Extract the (x, y) coordinate from the center of the cell holding the provided text.  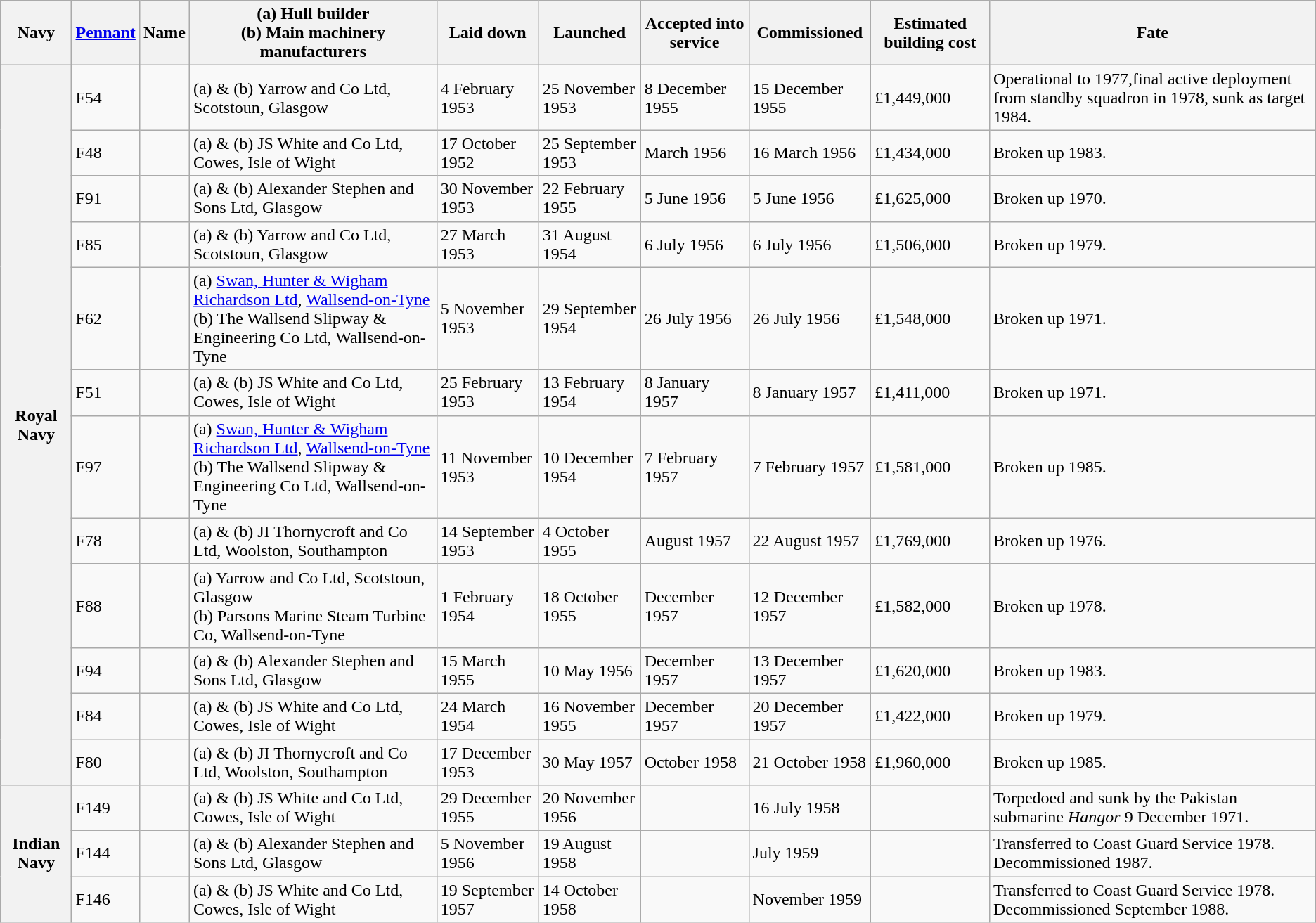
F97 (105, 467)
10 May 1956 (589, 671)
13 December 1957 (810, 671)
12 December 1957 (810, 606)
F94 (105, 671)
15 December 1955 (810, 98)
4 February 1953 (488, 98)
F51 (105, 392)
15 March 1955 (488, 671)
(a) Hull builder(b) Main machinery manufacturers (313, 33)
Navy (37, 33)
25 February 1953 (488, 392)
Name (164, 33)
£1,769,000 (931, 541)
F85 (105, 245)
Laid down (488, 33)
F62 (105, 318)
October 1958 (695, 762)
F84 (105, 716)
25 November 1953 (589, 98)
March 1956 (695, 153)
F48 (105, 153)
1 February 1954 (488, 606)
16 November 1955 (589, 716)
29 December 1955 (488, 808)
Transferred to Coast Guard Service 1978. Decommissioned 1987. (1152, 853)
£1,960,000 (931, 762)
25 September 1953 (589, 153)
F78 (105, 541)
16 March 1956 (810, 153)
£1,506,000 (931, 245)
£1,411,000 (931, 392)
8 December 1955 (695, 98)
November 1959 (810, 900)
21 October 1958 (810, 762)
(a) Yarrow and Co Ltd, Scotstoun, Glasgow (b) Parsons Marine Steam Turbine Co, Wallsend-on-Tyne (313, 606)
£1,620,000 (931, 671)
30 November 1953 (488, 198)
Fate (1152, 33)
July 1959 (810, 853)
F54 (105, 98)
£1,581,000 (931, 467)
11 November 1953 (488, 467)
14 October 1958 (589, 900)
20 November 1956 (589, 808)
Estimated building cost (931, 33)
17 December 1953 (488, 762)
F146 (105, 900)
Operational to 1977,final active deployment from standby squadron in 1978, sunk as target 1984. (1152, 98)
F149 (105, 808)
F88 (105, 606)
Launched (589, 33)
Indian Navy (37, 853)
19 September 1957 (488, 900)
Broken up 1978. (1152, 606)
27 March 1953 (488, 245)
13 February 1954 (589, 392)
£1,434,000 (931, 153)
29 September 1954 (589, 318)
4 October 1955 (589, 541)
19 August 1958 (589, 853)
F144 (105, 853)
16 July 1958 (810, 808)
August 1957 (695, 541)
£1,422,000 (931, 716)
£1,582,000 (931, 606)
£1,449,000 (931, 98)
Accepted into service (695, 33)
Broken up 1976. (1152, 541)
31 August 1954 (589, 245)
17 October 1952 (488, 153)
Torpedoed and sunk by the Pakistan submarine Hangor 9 December 1971. (1152, 808)
30 May 1957 (589, 762)
24 March 1954 (488, 716)
14 September 1953 (488, 541)
Broken up 1970. (1152, 198)
18 October 1955 (589, 606)
22 February 1955 (589, 198)
F91 (105, 198)
Commissioned (810, 33)
5 November 1956 (488, 853)
10 December 1954 (589, 467)
Royal Navy (37, 425)
£1,548,000 (931, 318)
£1,625,000 (931, 198)
22 August 1957 (810, 541)
F80 (105, 762)
5 November 1953 (488, 318)
20 December 1957 (810, 716)
Pennant (105, 33)
Transferred to Coast Guard Service 1978. Decommissioned September 1988. (1152, 900)
